Locate the cell with the specified text and output its [x, y] center coordinate. 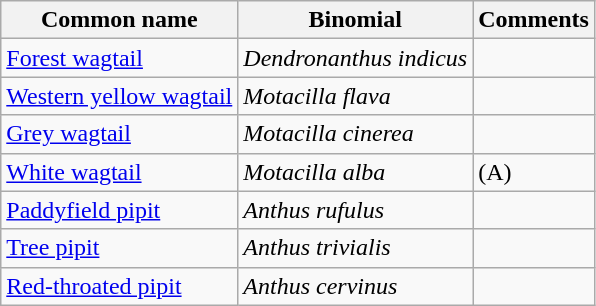
Motacilla cinerea [356, 134]
White wagtail [120, 172]
(A) [534, 172]
Anthus cervinus [356, 286]
Paddyfield pipit [120, 210]
Red-throated pipit [120, 286]
Comments [534, 20]
Forest wagtail [120, 58]
Tree pipit [120, 248]
Common name [120, 20]
Anthus trivialis [356, 248]
Dendronanthus indicus [356, 58]
Anthus rufulus [356, 210]
Western yellow wagtail [120, 96]
Motacilla alba [356, 172]
Binomial [356, 20]
Motacilla flava [356, 96]
Grey wagtail [120, 134]
